Scan for the cell matching the given text and deliver its [X, Y] coordinate at center. 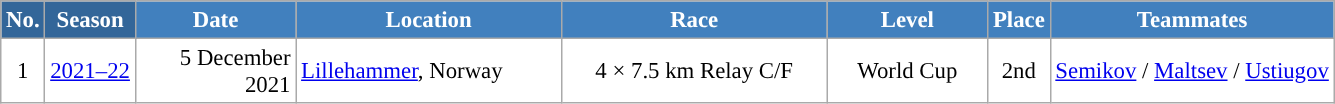
Season [90, 20]
4 × 7.5 km Relay C/F [694, 72]
Race [694, 20]
No. [23, 20]
1 [23, 72]
Semikov / Maltsev / Ustiugov [1192, 72]
Level [908, 20]
Place [1019, 20]
2nd [1019, 72]
World Cup [908, 72]
5 December 2021 [216, 72]
Lillehammer, Norway [429, 72]
Location [429, 20]
2021–22 [90, 72]
Teammates [1192, 20]
Date [216, 20]
